Capture the cell that displays the provided text and extract its (x, y) central coordinate. 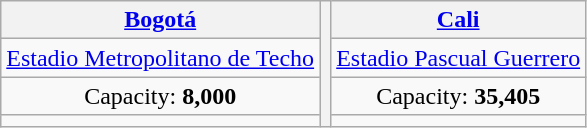
Estadio Pascual Guerrero (458, 58)
Bogotá (160, 20)
Capacity: 35,405 (458, 96)
Cali (458, 20)
Estadio Metropolitano de Techo (160, 58)
Capacity: 8,000 (160, 96)
